Determine the [x, y] coordinate at the center of the cell enclosing the given text.  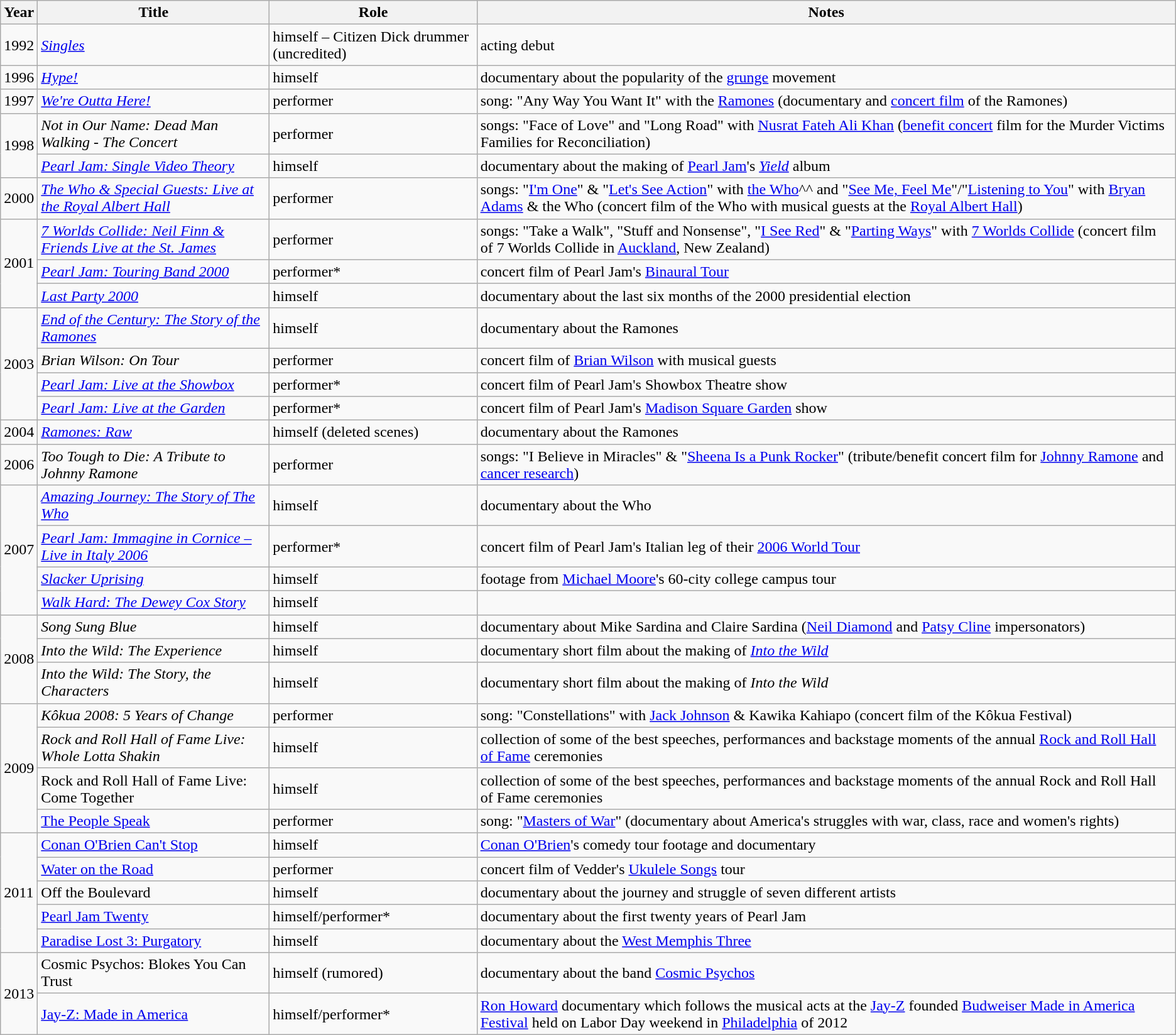
2003 [19, 363]
song: "Constellations" with Jack Johnson & Kawika Kahiapo (concert film of the Kôkua Festival) [826, 715]
2000 [19, 199]
documentary about the first twenty years of Pearl Jam [826, 917]
documentary about the popularity of the grunge movement [826, 77]
documentary about the last six months of the 2000 presidential election [826, 295]
Slacker Uprising [153, 579]
Pearl Jam Twenty [153, 917]
Water on the Road [153, 869]
Into the Wild: The Experience [153, 650]
Not in Our Name: Dead Man Walking - The Concert [153, 133]
7 Worlds Collide: Neil Finn & Friends Live at the St. James [153, 239]
documentary about Mike Sardina and Claire Sardina (Neil Diamond and Patsy Cline impersonators) [826, 627]
2009 [19, 768]
Conan O'Brien Can't Stop [153, 845]
Year [19, 13]
Hype! [153, 77]
Role [373, 13]
Singles [153, 45]
concert film of Pearl Jam's Italian leg of their 2006 World Tour [826, 547]
Conan O'Brien's comedy tour footage and documentary [826, 845]
1996 [19, 77]
1998 [19, 146]
Song Sung Blue [153, 627]
Rock and Roll Hall of Fame Live: Come Together [153, 788]
Walk Hard: The Dewey Cox Story [153, 603]
Pearl Jam: Live at the Showbox [153, 384]
documentary about the band Cosmic Psychos [826, 973]
We're Outta Here! [153, 101]
Into the Wild: The Story, the Characters [153, 682]
footage from Michael Moore's 60-city college campus tour [826, 579]
concert film of Pearl Jam's Binaural Tour [826, 271]
Ramones: Raw [153, 432]
2011 [19, 892]
2008 [19, 659]
documentary about the making of Pearl Jam's Yield album [826, 166]
songs: "I Believe in Miracles" & "Sheena Is a Punk Rocker" (tribute/benefit concert film for Johnny Ramone and cancer research) [826, 465]
Cosmic Psychos: Blokes You Can Trust [153, 973]
Paradise Lost 3: Purgatory [153, 941]
End of the Century: The Story of the Ramones [153, 328]
2007 [19, 550]
The Who & Special Guests: Live at the Royal Albert Hall [153, 199]
The People Speak [153, 821]
song: "Any Way You Want It" with the Ramones (documentary and concert film of the Ramones) [826, 101]
acting debut [826, 45]
songs: "Face of Love" and "Long Road" with Nusrat Fateh Ali Khan (benefit concert film for the Murder Victims Families for Reconciliation) [826, 133]
1997 [19, 101]
1992 [19, 45]
documentary about the Who [826, 505]
Last Party 2000 [153, 295]
concert film of Brian Wilson with musical guests [826, 360]
Pearl Jam: Touring Band 2000 [153, 271]
2006 [19, 465]
himself (rumored) [373, 973]
documentary about the journey and struggle of seven different artists [826, 893]
Rock and Roll Hall of Fame Live: Whole Lotta Shakin [153, 748]
Kôkua 2008: 5 Years of Change [153, 715]
himself (deleted scenes) [373, 432]
2001 [19, 263]
Title [153, 13]
concert film of Pearl Jam's Showbox Theatre show [826, 384]
Pearl Jam: Immagine in Cornice – Live in Italy 2006 [153, 547]
Too Tough to Die: A Tribute to Johnny Ramone [153, 465]
Amazing Journey: The Story of The Who [153, 505]
2013 [19, 994]
Brian Wilson: On Tour [153, 360]
Pearl Jam: Single Video Theory [153, 166]
Pearl Jam: Live at the Garden [153, 408]
concert film of Pearl Jam's Madison Square Garden show [826, 408]
himself – Citizen Dick drummer (uncredited) [373, 45]
Notes [826, 13]
song: "Masters of War" (documentary about America's struggles with war, class, race and women's rights) [826, 821]
documentary about the West Memphis Three [826, 941]
Off the Boulevard [153, 893]
concert film of Vedder's Ukulele Songs tour [826, 869]
Jay-Z: Made in America [153, 1014]
2004 [19, 432]
